Return the (x, y) coordinate for the center point of the cell that contains the specified text.  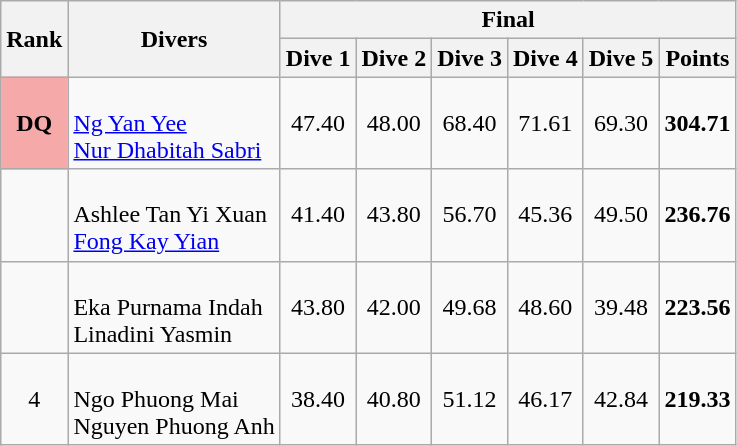
Eka Purnama IndahLinadini Yasmin (174, 307)
Ngo Phuong MaiNguyen Phuong Anh (174, 399)
Rank (34, 39)
39.48 (621, 307)
46.17 (545, 399)
Points (698, 58)
49.68 (470, 307)
51.12 (470, 399)
Dive 2 (394, 58)
Divers (174, 39)
68.40 (470, 123)
48.00 (394, 123)
219.33 (698, 399)
49.50 (621, 215)
48.60 (545, 307)
Ashlee Tan Yi XuanFong Kay Yian (174, 215)
71.61 (545, 123)
42.00 (394, 307)
223.56 (698, 307)
69.30 (621, 123)
4 (34, 399)
DQ (34, 123)
41.40 (318, 215)
Dive 3 (470, 58)
38.40 (318, 399)
236.76 (698, 215)
47.40 (318, 123)
304.71 (698, 123)
Dive 4 (545, 58)
45.36 (545, 215)
40.80 (394, 399)
56.70 (470, 215)
Dive 1 (318, 58)
Ng Yan YeeNur Dhabitah Sabri (174, 123)
42.84 (621, 399)
Final (508, 20)
Dive 5 (621, 58)
